Output the [X, Y] coordinate of the center of the cell containing the given text.  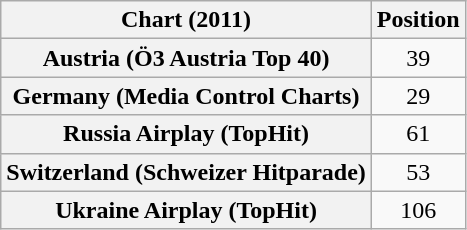
53 [418, 172]
Germany (Media Control Charts) [186, 96]
Russia Airplay (TopHit) [186, 134]
Switzerland (Schweizer Hitparade) [186, 172]
Position [418, 20]
106 [418, 210]
Austria (Ö3 Austria Top 40) [186, 58]
61 [418, 134]
39 [418, 58]
29 [418, 96]
Chart (2011) [186, 20]
Ukraine Airplay (TopHit) [186, 210]
